Return (x, y) of the center of cell containing provided text 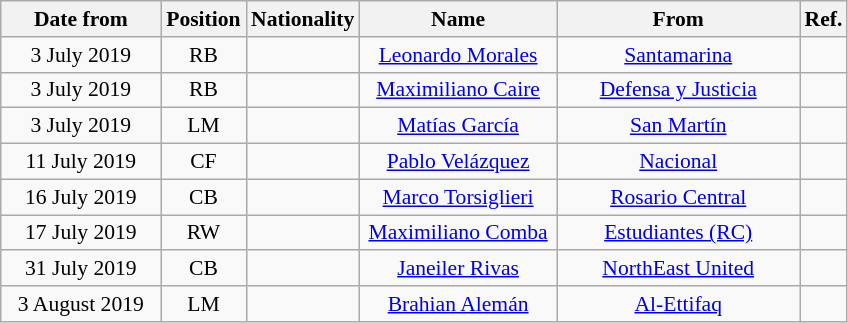
Al-Ettifaq (678, 304)
11 July 2019 (81, 162)
Position (204, 19)
Janeiler Rivas (458, 269)
Brahian Alemán (458, 304)
Marco Torsiglieri (458, 197)
Ref. (824, 19)
Pablo Velázquez (458, 162)
Matías García (458, 126)
From (678, 19)
3 August 2019 (81, 304)
17 July 2019 (81, 233)
San Martín (678, 126)
16 July 2019 (81, 197)
Name (458, 19)
Santamarina (678, 55)
Defensa y Justicia (678, 90)
Rosario Central (678, 197)
Nacional (678, 162)
Date from (81, 19)
Estudiantes (RC) (678, 233)
CF (204, 162)
Leonardo Morales (458, 55)
NorthEast United (678, 269)
RW (204, 233)
31 July 2019 (81, 269)
Nationality (302, 19)
Maximiliano Comba (458, 233)
Maximiliano Caire (458, 90)
